Find where the given text appears and provide that cell's center as (x, y) coordinate. 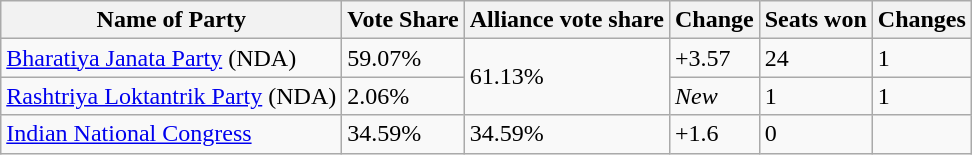
Bharatiya Janata Party (NDA) (172, 58)
Alliance vote share (566, 20)
Change (714, 20)
+3.57 (714, 58)
Name of Party (172, 20)
Vote Share (403, 20)
59.07% (403, 58)
0 (816, 134)
+1.6 (714, 134)
Changes (922, 20)
Rashtriya Loktantrik Party (NDA) (172, 96)
61.13% (566, 77)
Indian National Congress (172, 134)
24 (816, 58)
2.06% (403, 96)
Seats won (816, 20)
New (714, 96)
